Pinpoint the cell where the given text exists, returning its (x, y) midpoint coordinate. 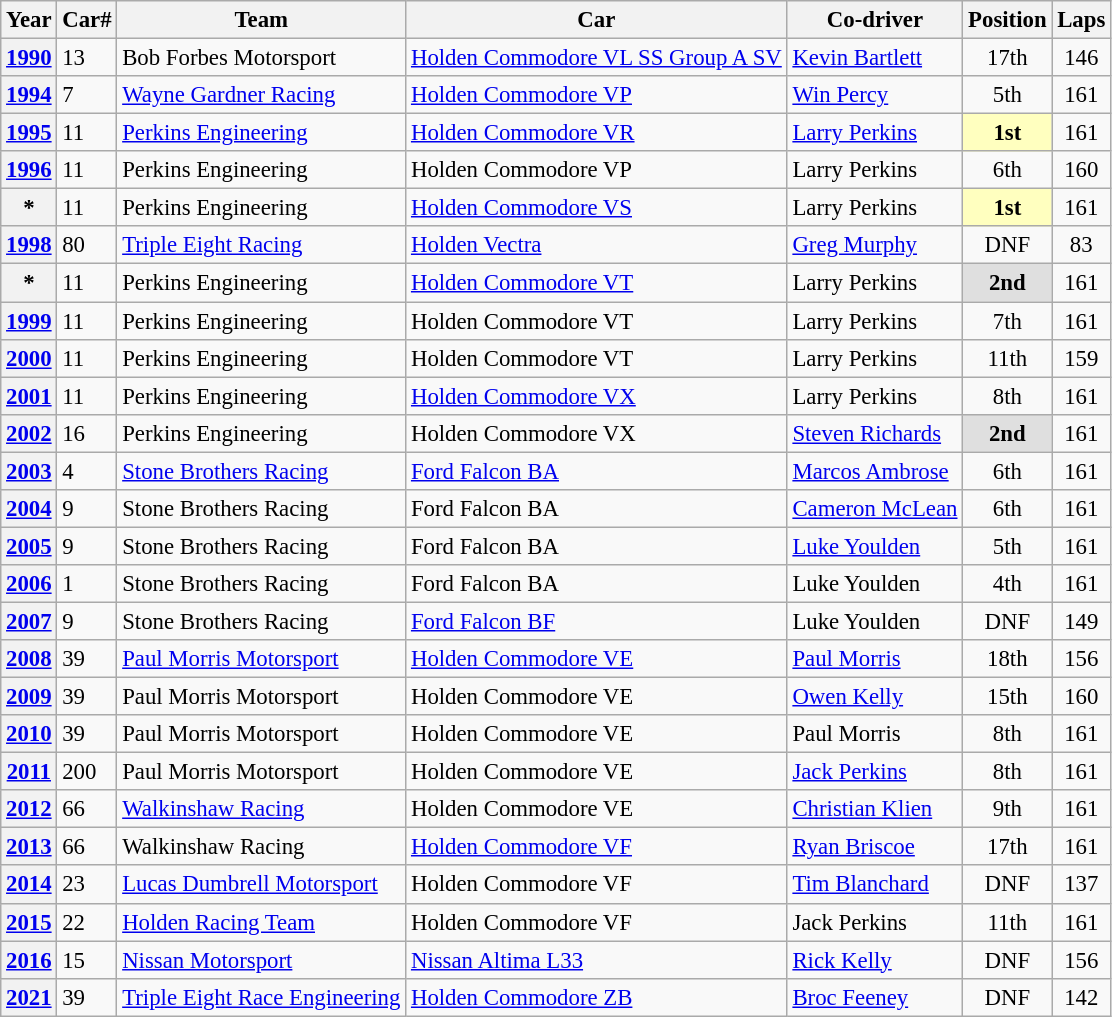
Team (262, 20)
142 (1082, 997)
4 (87, 471)
Position (1008, 20)
Marcos Ambrose (875, 471)
16 (87, 433)
1994 (29, 95)
1996 (29, 170)
83 (1082, 245)
2014 (29, 885)
2002 (29, 433)
2005 (29, 546)
Christian Klien (875, 809)
2003 (29, 471)
1998 (29, 245)
Steven Richards (875, 433)
9th (1008, 809)
2011 (29, 772)
1999 (29, 321)
2006 (29, 584)
4th (1008, 584)
7 (87, 95)
2001 (29, 396)
Owen Kelly (875, 697)
Car# (87, 20)
7th (1008, 321)
149 (1082, 621)
Holden Commodore VS (596, 208)
Broc Feeney (875, 997)
Holden Vectra (596, 245)
23 (87, 885)
Kevin Bartlett (875, 58)
Holden Racing Team (262, 922)
18th (1008, 659)
Ryan Briscoe (875, 847)
15 (87, 960)
1 (87, 584)
Wayne Gardner Racing (262, 95)
Cameron McLean (875, 509)
Laps (1082, 20)
Greg Murphy (875, 245)
200 (87, 772)
146 (1082, 58)
13 (87, 58)
2000 (29, 358)
2004 (29, 509)
Win Percy (875, 95)
Nissan Altima L33 (596, 960)
Holden Commodore VL SS Group A SV (596, 58)
Tim Blanchard (875, 885)
Bob Forbes Motorsport (262, 58)
Nissan Motorsport (262, 960)
15th (1008, 697)
Co-driver (875, 20)
Year (29, 20)
Car (596, 20)
2015 (29, 922)
Holden Commodore VR (596, 133)
2016 (29, 960)
159 (1082, 358)
Triple Eight Racing (262, 245)
1990 (29, 58)
2010 (29, 734)
22 (87, 922)
137 (1082, 885)
2012 (29, 809)
80 (87, 245)
Rick Kelly (875, 960)
2009 (29, 697)
Triple Eight Race Engineering (262, 997)
2021 (29, 997)
1995 (29, 133)
Lucas Dumbrell Motorsport (262, 885)
2013 (29, 847)
Holden Commodore ZB (596, 997)
Ford Falcon BF (596, 621)
2007 (29, 621)
2008 (29, 659)
